Find where the given text appears and provide that cell's center as (X, Y) coordinate. 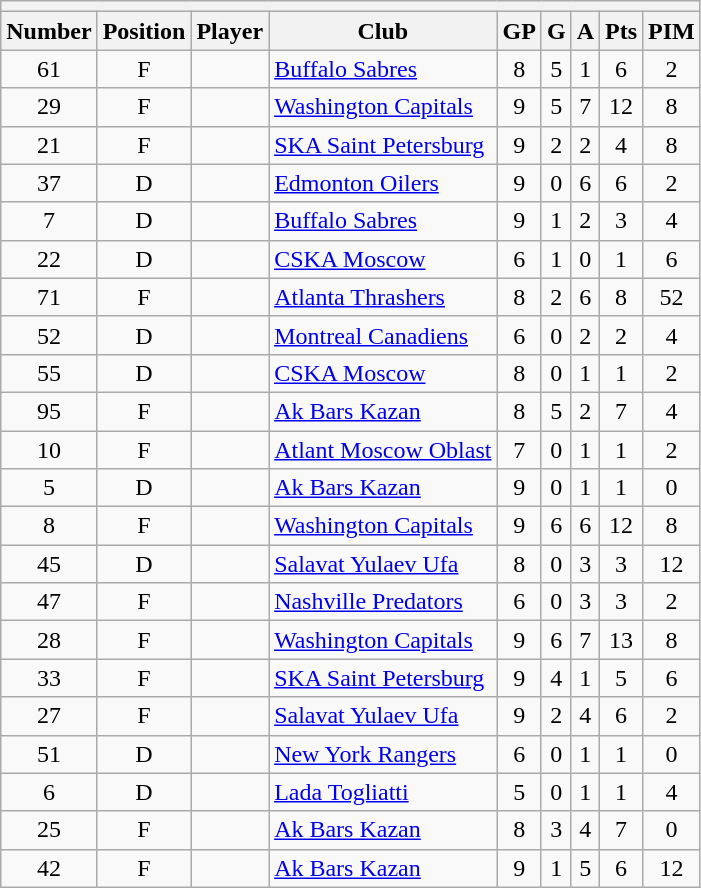
New York Rangers (383, 754)
25 (49, 830)
28 (49, 640)
Lada Togliatti (383, 792)
PIM (672, 31)
A (585, 31)
21 (49, 145)
61 (49, 69)
Atlant Moscow Oblast (383, 449)
29 (49, 107)
Edmonton Oilers (383, 183)
33 (49, 678)
Club (383, 31)
Nashville Predators (383, 602)
Position (144, 31)
37 (49, 183)
G (556, 31)
95 (49, 411)
55 (49, 373)
Pts (622, 31)
42 (49, 868)
27 (49, 716)
13 (622, 640)
47 (49, 602)
GP (519, 31)
Number (49, 31)
10 (49, 449)
Player (230, 31)
Montreal Canadiens (383, 335)
22 (49, 259)
Atlanta Thrashers (383, 297)
51 (49, 754)
45 (49, 564)
71 (49, 297)
